Return (x, y) of the center of cell containing provided text 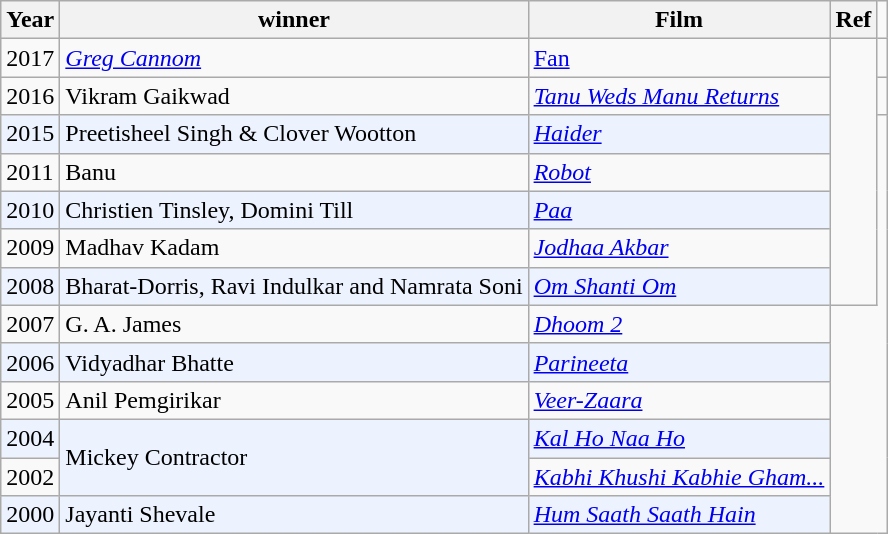
Film (679, 20)
winner (294, 20)
Christien Tinsley, Domini Till (294, 210)
Om Shanti Om (679, 286)
Fan (679, 58)
2007 (30, 324)
2010 (30, 210)
Vikram Gaikwad (294, 96)
Ref (854, 20)
G. A. James (294, 324)
Year (30, 20)
Jayanti Shevale (294, 515)
Tanu Weds Manu Returns (679, 96)
Kal Ho Naa Ho (679, 438)
2005 (30, 400)
2016 (30, 96)
Dhoom 2 (679, 324)
Jodhaa Akbar (679, 248)
Anil Pemgirikar (294, 400)
Madhav Kadam (294, 248)
Parineeta (679, 362)
Banu (294, 172)
2002 (30, 477)
2017 (30, 58)
2004 (30, 438)
2011 (30, 172)
Vidyadhar Bhatte (294, 362)
Mickey Contractor (294, 457)
Robot (679, 172)
Hum Saath Saath Hain (679, 515)
2006 (30, 362)
Kabhi Khushi Kabhie Gham... (679, 477)
Haider (679, 134)
Bharat-Dorris, Ravi Indulkar and Namrata Soni (294, 286)
Paa (679, 210)
2000 (30, 515)
2008 (30, 286)
2015 (30, 134)
Greg Cannom (294, 58)
2009 (30, 248)
Preetisheel Singh & Clover Wootton (294, 134)
Veer-Zaara (679, 400)
